Locate the cell with the specified text and output its (X, Y) center coordinate. 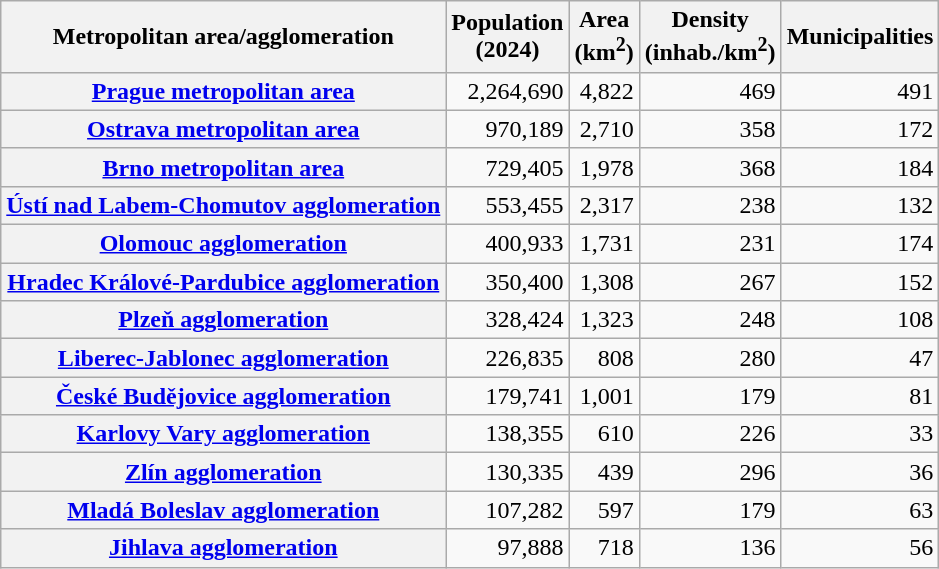
Brno metropolitan area (224, 167)
597 (604, 510)
97,888 (508, 548)
138,355 (508, 434)
358 (710, 129)
136 (710, 548)
108 (860, 320)
439 (604, 472)
729,405 (508, 167)
328,424 (508, 320)
469 (710, 91)
132 (860, 205)
4,822 (604, 91)
226 (710, 434)
Area (km2) (604, 37)
808 (604, 358)
Jihlava agglomeration (224, 548)
184 (860, 167)
Hradec Králové-Pardubice agglomeration (224, 282)
1,731 (604, 244)
553,455 (508, 205)
231 (710, 244)
296 (710, 472)
179,741 (508, 396)
Zlín agglomeration (224, 472)
1,308 (604, 282)
Municipalities (860, 37)
152 (860, 282)
718 (604, 548)
491 (860, 91)
47 (860, 358)
Liberec-Jablonec agglomeration (224, 358)
Karlovy Vary agglomeration (224, 434)
280 (710, 358)
České Budějovice agglomeration (224, 396)
1,978 (604, 167)
350,400 (508, 282)
Prague metropolitan area (224, 91)
Olomouc agglomeration (224, 244)
Ostrava metropolitan area (224, 129)
400,933 (508, 244)
81 (860, 396)
238 (710, 205)
368 (710, 167)
174 (860, 244)
63 (860, 510)
130,335 (508, 472)
Mladá Boleslav agglomeration (224, 510)
33 (860, 434)
2,710 (604, 129)
970,189 (508, 129)
Population(2024) (508, 37)
226,835 (508, 358)
1,001 (604, 396)
Plzeň agglomeration (224, 320)
1,323 (604, 320)
Density(inhab./km2) (710, 37)
107,282 (508, 510)
2,317 (604, 205)
610 (604, 434)
Metropolitan area/agglomeration (224, 37)
56 (860, 548)
267 (710, 282)
2,264,690 (508, 91)
Ústí nad Labem-Chomutov agglomeration (224, 205)
36 (860, 472)
248 (710, 320)
172 (860, 129)
